Output the (x, y) coordinate of the center of the cell containing the given text.  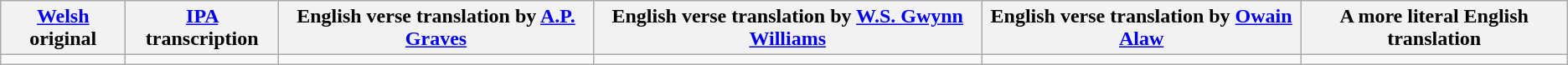
Welsh original (64, 28)
A more literal English translation (1434, 28)
English verse translation by W.S. Gwynn Williams (787, 28)
IPA transcription (203, 28)
English verse translation by Owain Alaw (1141, 28)
English verse translation by A.P. Graves (436, 28)
